Capture the cell that displays the provided text and extract its (X, Y) central coordinate. 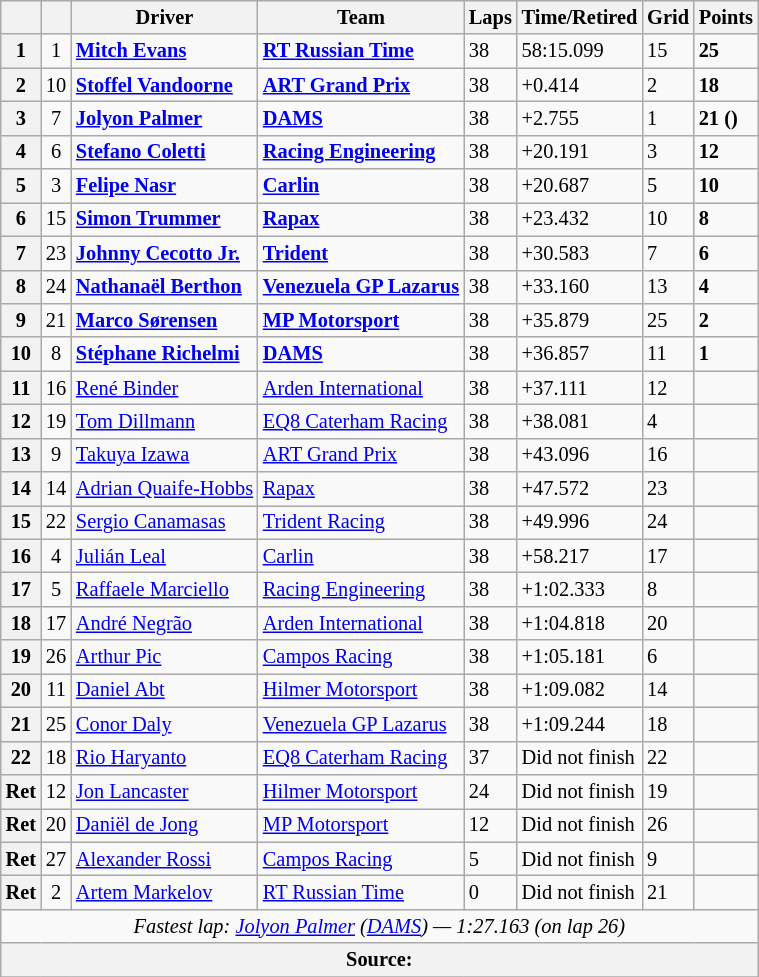
+30.583 (580, 253)
Conor Daly (164, 724)
Daniël de Jong (164, 825)
Tom Dillmann (164, 421)
Alexander Rossi (164, 859)
Artem Markelov (164, 892)
27 (56, 859)
Marco Sørensen (164, 320)
+0.414 (580, 85)
+58.217 (580, 556)
Arthur Pic (164, 657)
Nathanaël Berthon (164, 287)
René Binder (164, 388)
Mitch Evans (164, 51)
+1:09.244 (580, 724)
0 (490, 892)
+1:02.333 (580, 589)
58:15.099 (580, 51)
+20.687 (580, 186)
Stéphane Richelmi (164, 354)
Rio Haryanto (164, 758)
+38.081 (580, 421)
+33.160 (580, 287)
Raffaele Marciello (164, 589)
+43.096 (580, 455)
Stoffel Vandoorne (164, 85)
Grid (668, 17)
+49.996 (580, 522)
21 () (726, 118)
Stefano Coletti (164, 152)
+20.191 (580, 152)
Trident (361, 253)
Points (726, 17)
+1:05.181 (580, 657)
Driver (164, 17)
Team (361, 17)
Simon Trummer (164, 219)
Takuya Izawa (164, 455)
Jolyon Palmer (164, 118)
Fastest lap: Jolyon Palmer (DAMS) — 1:27.163 (on lap 26) (380, 926)
Trident Racing (361, 522)
+23.432 (580, 219)
+2.755 (580, 118)
Laps (490, 17)
+36.857 (580, 354)
Daniel Abt (164, 690)
Adrian Quaife-Hobbs (164, 489)
+37.111 (580, 388)
Felipe Nasr (164, 186)
37 (490, 758)
André Negrão (164, 623)
Source: (380, 960)
Julián Leal (164, 556)
+47.572 (580, 489)
Time/Retired (580, 17)
+1:04.818 (580, 623)
+35.879 (580, 320)
Sergio Canamasas (164, 522)
+1:09.082 (580, 690)
Johnny Cecotto Jr. (164, 253)
Jon Lancaster (164, 791)
